Output the [X, Y] coordinate of the center of the cell containing the given text.  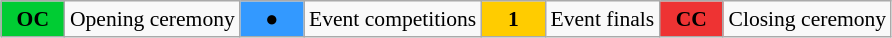
Event competitions [392, 19]
Opening ceremony [152, 19]
OC [33, 19]
CC [691, 19]
● [272, 19]
Event finals [602, 19]
1 [513, 19]
Closing ceremony [807, 19]
